Pinpoint the cell where the given text exists, returning its (x, y) midpoint coordinate. 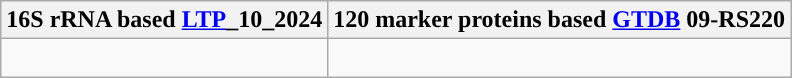
120 marker proteins based GTDB 09-RS220 (560, 20)
16S rRNA based LTP_10_2024 (164, 20)
